Determine the [X, Y] coordinate at the center of the cell enclosing the given text.  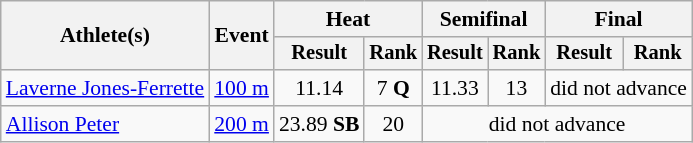
7 Q [393, 88]
Heat [348, 19]
Semifinal [484, 19]
Athlete(s) [105, 36]
11.33 [455, 88]
200 m [242, 124]
13 [517, 88]
100 m [242, 88]
20 [393, 124]
Event [242, 36]
Allison Peter [105, 124]
Final [618, 19]
Laverne Jones-Ferrette [105, 88]
11.14 [320, 88]
23.89 SB [320, 124]
